Find where the given text appears and provide that cell's center as (X, Y) coordinate. 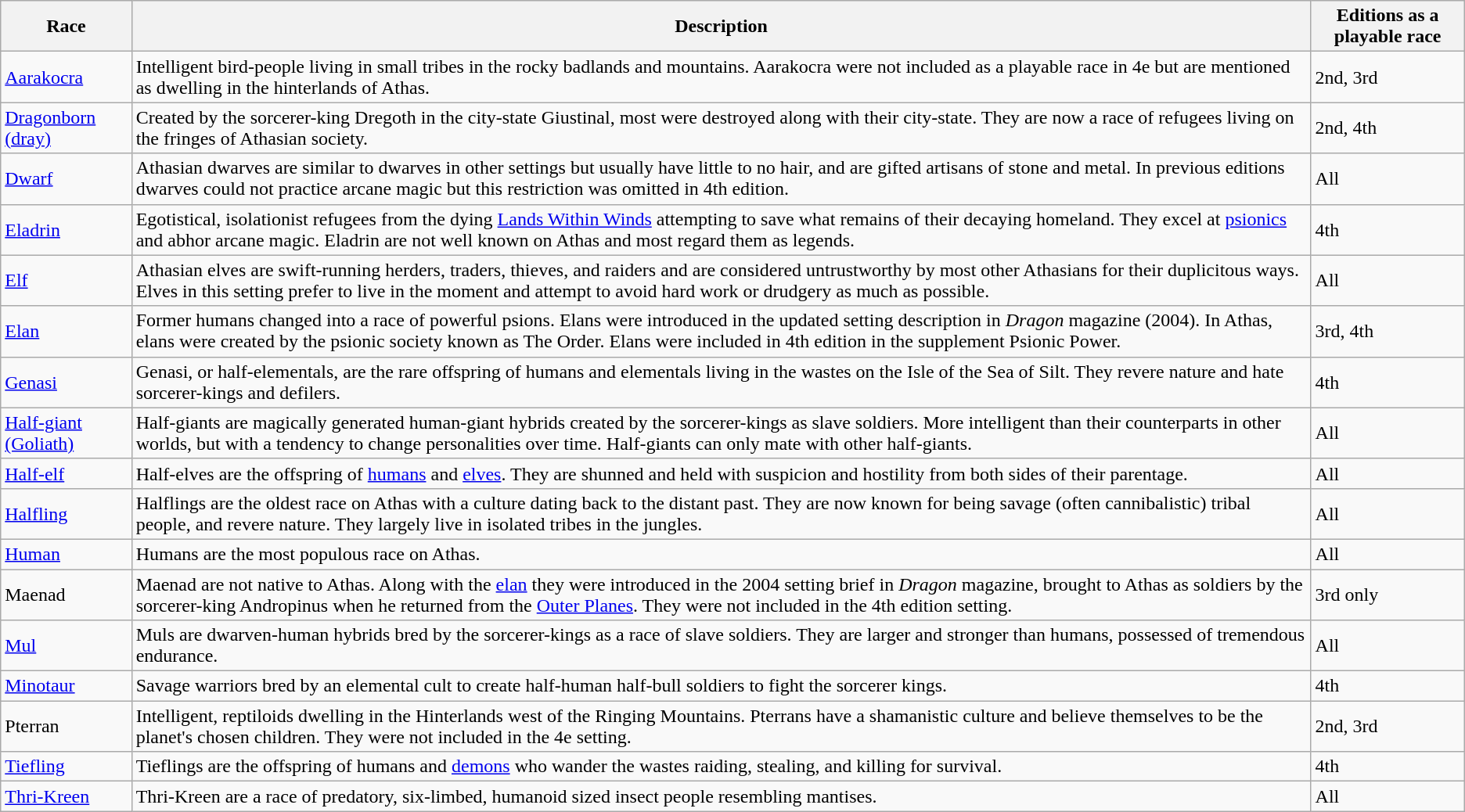
Aarakocra (66, 77)
Savage warriors bred by an elemental cult to create half-human half-bull soldiers to fight the sorcerer kings. (722, 686)
3rd only (1388, 595)
Minotaur (66, 686)
Pterran (66, 726)
Tieflings are the offspring of humans and demons who wander the wastes raiding, stealing, and killing for survival. (722, 767)
Dragonborn (dray) (66, 128)
Thri-Kreen are a race of predatory, six-limbed, humanoid sized insect people resembling mantises. (722, 796)
Half-giant (Goliath) (66, 433)
Halfling (66, 513)
Maenad (66, 595)
Eladrin (66, 230)
Human (66, 554)
Tiefling (66, 767)
Elf (66, 280)
Thri-Kreen (66, 796)
3rd, 4th (1388, 332)
Half-elves are the offspring of humans and elves. They are shunned and held with suspicion and hostility from both sides of their parentage. (722, 473)
Dwarf (66, 178)
Humans are the most populous race on Athas. (722, 554)
Description (722, 27)
Mul (66, 646)
Genasi (66, 382)
Elan (66, 332)
Race (66, 27)
Half-elf (66, 473)
Editions as a playable race (1388, 27)
2nd, 4th (1388, 128)
